Identify which cell holds the provided text, then report its (x, y) central coordinate. 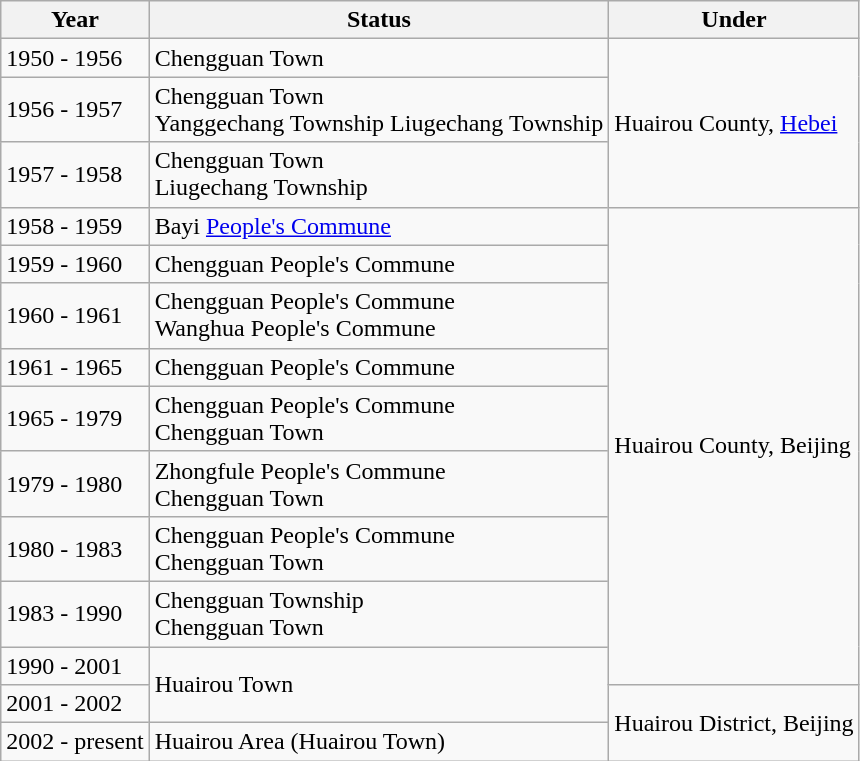
2001 - 2002 (75, 704)
Huairou Town (379, 684)
Bayi People's Commune (379, 226)
Zhongfule People's CommuneChengguan Town (379, 484)
Chengguan Town (379, 58)
1950 - 1956 (75, 58)
Chengguan TownshipChengguan Town (379, 614)
Chengguan TownLiugechang Township (379, 174)
1959 - 1960 (75, 264)
Chengguan People's CommuneWanghua People's Commune (379, 316)
Huairou Area (Huairou Town) (379, 742)
1979 - 1980 (75, 484)
1957 - 1958 (75, 174)
1965 - 1979 (75, 418)
1961 - 1965 (75, 367)
1983 - 1990 (75, 614)
Status (379, 20)
Chengguan TownYanggechang Township Liugechang Township (379, 110)
Huairou County, Beijing (734, 446)
1960 - 1961 (75, 316)
Year (75, 20)
2002 - present (75, 742)
1956 - 1957 (75, 110)
1990 - 2001 (75, 665)
Huairou District, Beijing (734, 723)
1958 - 1959 (75, 226)
Huairou County, Hebei (734, 123)
1980 - 1983 (75, 548)
Under (734, 20)
